Scan for the cell matching the given text and deliver its (x, y) coordinate at center. 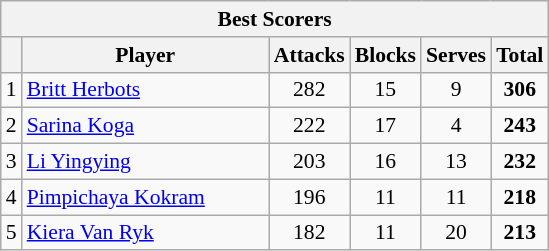
Li Yingying (146, 162)
Blocks (386, 55)
15 (386, 90)
9 (456, 90)
3 (12, 162)
Player (146, 55)
20 (456, 233)
13 (456, 162)
196 (310, 197)
16 (386, 162)
Serves (456, 55)
282 (310, 90)
232 (520, 162)
Pimpichaya Kokram (146, 197)
Kiera Van Ryk (146, 233)
5 (12, 233)
2 (12, 126)
213 (520, 233)
Sarina Koga (146, 126)
306 (520, 90)
Total (520, 55)
Best Scorers (275, 19)
218 (520, 197)
17 (386, 126)
182 (310, 233)
222 (310, 126)
203 (310, 162)
243 (520, 126)
Britt Herbots (146, 90)
1 (12, 90)
Attacks (310, 55)
